Output the [X, Y] coordinate of the center of the cell containing the given text.  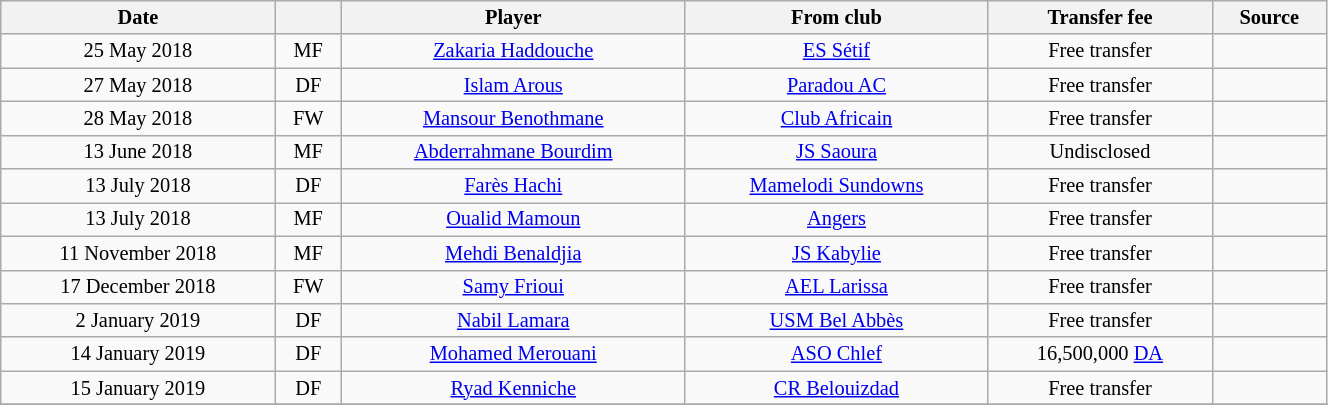
AEL Larissa [836, 287]
Mamelodi Sundowns [836, 186]
From club [836, 17]
Angers [836, 219]
28 May 2018 [138, 118]
USM Bel Abbès [836, 320]
13 June 2018 [138, 152]
Mansour Benothmane [513, 118]
Source [1269, 17]
2 January 2019 [138, 320]
Transfer fee [1100, 17]
Abderrahmane Bourdim [513, 152]
Farès Hachi [513, 186]
Club Africain [836, 118]
15 January 2019 [138, 388]
17 December 2018 [138, 287]
JS Kabylie [836, 253]
16,500,000 DA [1100, 354]
ASO Chlef [836, 354]
Player [513, 17]
27 May 2018 [138, 85]
CR Belouizdad [836, 388]
JS Saoura [836, 152]
Mohamed Merouani [513, 354]
Mehdi Benaldjia [513, 253]
Ryad Kenniche [513, 388]
ES Sétif [836, 51]
Samy Frioui [513, 287]
Nabil Lamara [513, 320]
Date [138, 17]
Oualid Mamoun [513, 219]
11 November 2018 [138, 253]
Paradou AC [836, 85]
Islam Arous [513, 85]
Undisclosed [1100, 152]
25 May 2018 [138, 51]
14 January 2019 [138, 354]
Zakaria Haddouche [513, 51]
